Locate the cell with the specified text and output its [X, Y] center coordinate. 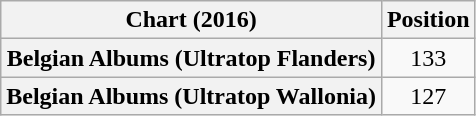
Belgian Albums (Ultratop Flanders) [192, 58]
Chart (2016) [192, 20]
127 [428, 96]
Belgian Albums (Ultratop Wallonia) [192, 96]
133 [428, 58]
Position [428, 20]
